Pinpoint the cell where the given text exists, returning its [X, Y] midpoint coordinate. 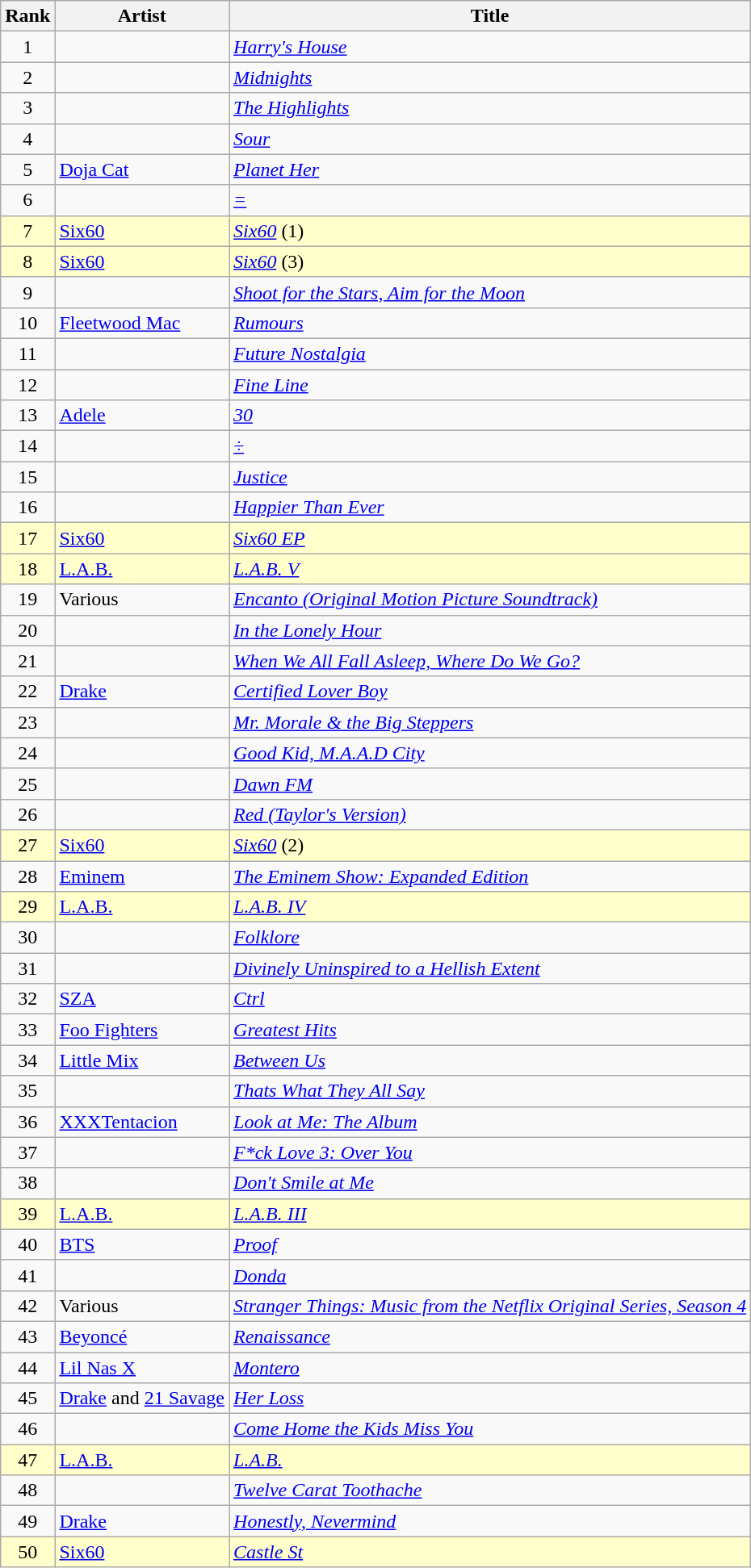
28 [27, 876]
Come Home the Kids Miss You [490, 1429]
F*ck Love 3: Over You [490, 1152]
5 [27, 169]
Fleetwood Mac [142, 323]
18 [27, 569]
Shoot for the Stars, Aim for the Moon [490, 292]
24 [27, 753]
35 [27, 1091]
14 [27, 446]
Montero [490, 1368]
1 [27, 47]
Greatest Hits [490, 1030]
23 [27, 722]
Twelve Carat Toothache [490, 1491]
44 [27, 1368]
4 [27, 139]
Look at Me: The Album [490, 1122]
41 [27, 1275]
Proof [490, 1244]
Lil Nas X [142, 1368]
26 [27, 814]
Her Loss [490, 1399]
32 [27, 999]
Planet Her [490, 169]
Rank [27, 16]
Foo Fighters [142, 1030]
Six60 (3) [490, 261]
Honestly, Nevermind [490, 1521]
Rumours [490, 323]
Ctrl [490, 999]
= [490, 200]
8 [27, 261]
Title [490, 16]
Future Nostalgia [490, 353]
31 [27, 968]
20 [27, 630]
Justice [490, 477]
17 [27, 538]
34 [27, 1060]
Encanto (Original Motion Picture Soundtrack) [490, 600]
12 [27, 385]
XXXTentacion [142, 1122]
Dawn FM [490, 784]
Happier Than Ever [490, 508]
40 [27, 1244]
Between Us [490, 1060]
3 [27, 108]
Doja Cat [142, 169]
33 [27, 1030]
Sour [490, 139]
Little Mix [142, 1060]
Donda [490, 1275]
L.A.B. V [490, 569]
Eminem [142, 876]
42 [27, 1306]
Adele [142, 416]
Six60 EP [490, 538]
Harry's House [490, 47]
19 [27, 600]
47 [27, 1460]
Certified Lover Boy [490, 692]
37 [27, 1152]
Folklore [490, 938]
Thats What They All Say [490, 1091]
Drake and 21 Savage [142, 1399]
The Eminem Show: Expanded Edition [490, 876]
2 [27, 77]
48 [27, 1491]
The Highlights [490, 108]
L.A.B. III [490, 1214]
9 [27, 292]
36 [27, 1122]
49 [27, 1521]
46 [27, 1429]
Mr. Morale & the Big Steppers [490, 722]
SZA [142, 999]
38 [27, 1183]
In the Lonely Hour [490, 630]
16 [27, 508]
Don't Smile at Me [490, 1183]
39 [27, 1214]
43 [27, 1336]
45 [27, 1399]
÷ [490, 446]
Renaissance [490, 1336]
Fine Line [490, 385]
When We All Fall Asleep, Where Do We Go? [490, 661]
27 [27, 845]
Castle St [490, 1552]
Red (Taylor's Version) [490, 814]
Artist [142, 16]
BTS [142, 1244]
11 [27, 353]
Good Kid, M.A.A.D City [490, 753]
50 [27, 1552]
Stranger Things: Music from the Netflix Original Series, Season 4 [490, 1306]
Beyoncé [142, 1336]
6 [27, 200]
13 [27, 416]
L.A.B. IV [490, 907]
22 [27, 692]
7 [27, 231]
21 [27, 661]
Six60 (2) [490, 845]
29 [27, 907]
Divinely Uninspired to a Hellish Extent [490, 968]
Midnights [490, 77]
25 [27, 784]
10 [27, 323]
15 [27, 477]
Six60 (1) [490, 231]
